Return (x, y) of the center of cell containing provided text 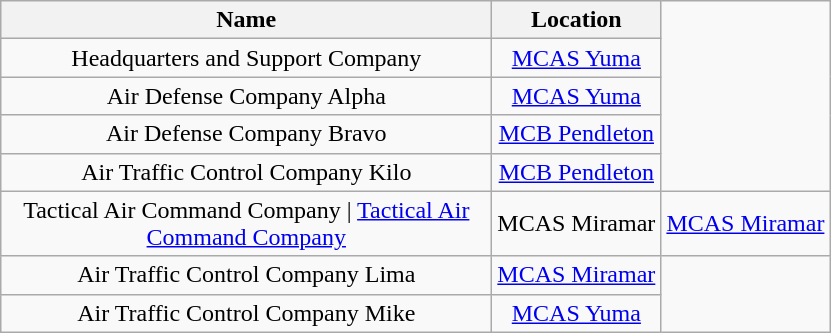
Name (246, 20)
Air Defense Company Alpha (246, 96)
Location (576, 20)
Air Defense Company Bravo (246, 134)
Air Traffic Control Company Lima (246, 275)
Headquarters and Support Company (246, 58)
Tactical Air Command Company | Tactical Air Command Company (246, 224)
Air Traffic Control Company Kilo (246, 172)
Air Traffic Control Company Mike (246, 313)
